Capture the cell that displays the provided text and extract its (x, y) central coordinate. 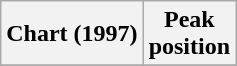
Chart (1997) (72, 34)
Peakposition (189, 34)
